Pinpoint the cell where the given text exists, returning its [x, y] midpoint coordinate. 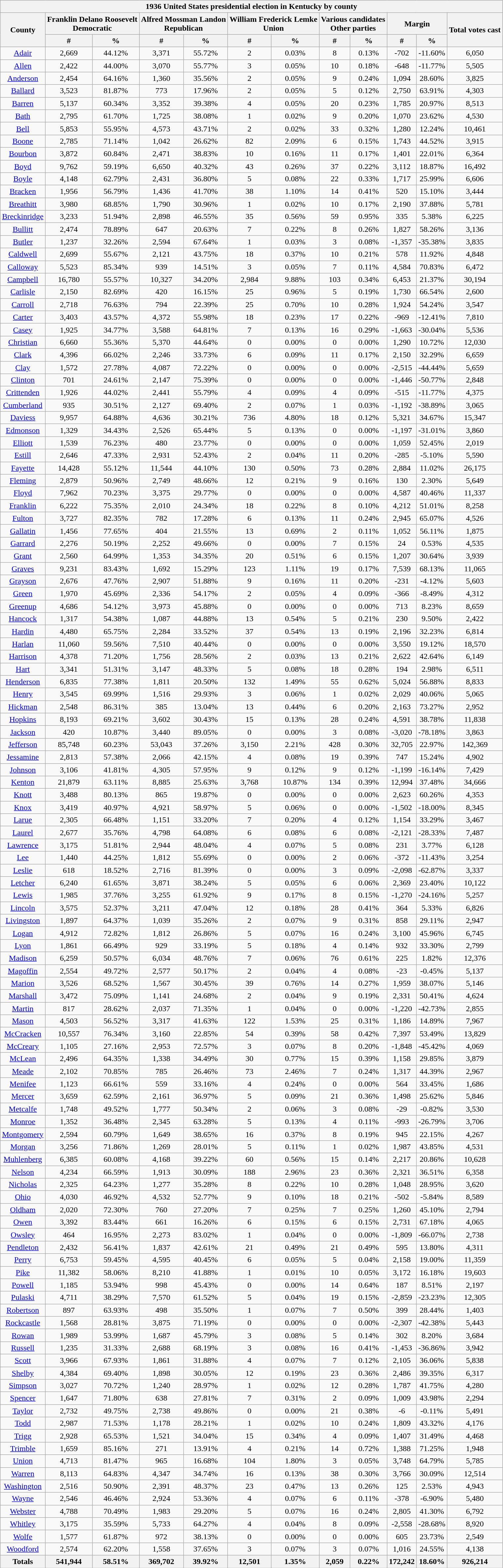
78.89% [116, 229]
Johnson [23, 770]
1,436 [162, 192]
Logan [23, 933]
Russell [23, 1348]
75.39% [206, 380]
1,649 [162, 1134]
1,913 [162, 1172]
Pulaski [23, 1298]
2,059 [335, 1561]
6,792 [475, 1511]
Lewis [23, 895]
39.92% [206, 1561]
3.77% [432, 845]
-23 [402, 971]
2,676 [69, 581]
1,827 [402, 229]
73.27% [432, 707]
55.95% [116, 128]
26.46% [206, 1071]
2,526 [162, 430]
4,531 [475, 1147]
Allen [23, 66]
58.51% [116, 1561]
43.32% [432, 1423]
56.88% [432, 682]
125 [402, 1486]
-18.00% [432, 807]
Calloway [23, 267]
35.56% [206, 78]
51.88% [206, 581]
30.51% [116, 405]
85.34% [116, 267]
60.23% [116, 744]
Bell [23, 128]
3,233 [69, 217]
71.53% [116, 1423]
2,158 [402, 1260]
43.75% [206, 254]
16.95% [116, 1235]
Carroll [23, 304]
70.83% [432, 267]
5,853 [69, 128]
64.27% [206, 1524]
3,939 [475, 556]
16.15% [206, 292]
52.77% [206, 1197]
82.69% [116, 292]
12,376 [475, 958]
1,185 [69, 1285]
2,622 [402, 657]
35 [250, 217]
4,713 [69, 1461]
21,879 [69, 782]
3,100 [402, 933]
4.80% [295, 418]
58.06% [116, 1272]
0.33% [369, 179]
1.53% [295, 1021]
0.29% [369, 330]
1,985 [69, 895]
25.99% [432, 179]
16.18% [432, 1272]
Lawrence [23, 845]
-26.79% [432, 1122]
14,428 [69, 468]
2,795 [69, 116]
60.26% [432, 795]
71.86% [116, 1147]
34.04% [206, 1436]
Hardin [23, 631]
2.09% [295, 141]
794 [162, 304]
Mason [23, 1021]
5.33% [432, 908]
35.50% [206, 1310]
0.70% [295, 304]
638 [162, 1398]
2,554 [69, 971]
2,105 [402, 1360]
2,196 [402, 631]
6,317 [475, 1373]
24.34% [206, 506]
40.06% [432, 694]
3,980 [69, 204]
2,945 [402, 518]
Monroe [23, 1122]
1,042 [162, 141]
865 [162, 795]
2,391 [162, 1486]
2,454 [69, 78]
6,814 [475, 631]
27.78% [116, 368]
28.62% [116, 1009]
Taylor [23, 1411]
22 [335, 179]
30.21% [206, 418]
3,860 [475, 430]
428 [335, 744]
43 [250, 166]
11,060 [69, 644]
2,577 [162, 971]
11,065 [475, 568]
4,902 [475, 757]
701 [69, 380]
Green [23, 594]
33.20% [206, 820]
55.57% [116, 279]
3,027 [69, 1386]
64.08% [206, 833]
Marion [23, 983]
3,875 [162, 1323]
1,240 [162, 1386]
Carlisle [23, 292]
6,660 [69, 342]
187 [402, 1285]
9,231 [69, 568]
1.80% [295, 1461]
1,725 [162, 116]
3,341 [69, 669]
10,327 [162, 279]
4,624 [475, 996]
Powell [23, 1285]
2,246 [162, 355]
36.80% [206, 179]
7,539 [402, 568]
3,440 [162, 732]
40.97% [116, 807]
3,070 [162, 66]
64.99% [116, 556]
559 [162, 1084]
3,602 [162, 719]
605 [402, 1536]
122 [250, 1021]
31.49% [432, 1436]
Knox [23, 807]
1,290 [402, 342]
56.41% [116, 1247]
1,647 [69, 1398]
3,419 [69, 807]
498 [162, 1310]
2,947 [475, 920]
Pike [23, 1272]
38.13% [206, 1536]
37.65% [206, 1549]
40.44% [206, 644]
4,305 [162, 770]
5,523 [69, 267]
1,151 [162, 820]
36.06% [432, 1360]
69.21% [116, 719]
Gallatin [23, 531]
Edmonson [23, 430]
33.45% [432, 1084]
67.64% [206, 242]
4,384 [69, 1373]
Grant [23, 556]
30.64% [432, 556]
2,984 [250, 279]
Fleming [23, 481]
-50.77% [432, 380]
81.47% [116, 1461]
61.92% [206, 895]
-1,502 [402, 807]
49.66% [206, 543]
8,920 [475, 1524]
82.35% [116, 518]
72.82% [116, 933]
10,628 [475, 1159]
70.49% [116, 1511]
3,835 [475, 242]
2,732 [69, 1411]
19.12% [432, 644]
8,659 [475, 606]
Total votes cast [475, 30]
Bullitt [23, 229]
5,785 [475, 1461]
2,898 [162, 217]
48.76% [206, 958]
965 [162, 1461]
132 [250, 682]
12.24% [432, 128]
63.11% [116, 782]
39.38% [206, 103]
1,388 [402, 1448]
8,589 [475, 1197]
44.39% [432, 1071]
-78.18% [432, 732]
3,547 [475, 304]
45.43% [206, 1285]
-8.49% [432, 594]
6,240 [69, 883]
55.12% [116, 468]
Wolfe [23, 1536]
0.69% [295, 531]
64.37% [116, 920]
1,748 [69, 1109]
50.17% [206, 971]
82 [250, 141]
3,065 [475, 405]
24 [402, 543]
27.16% [116, 1046]
49.72% [116, 971]
22.15% [432, 1134]
4,798 [162, 833]
55.36% [116, 342]
76 [335, 958]
18.87% [432, 166]
0.01% [295, 1272]
6,034 [162, 958]
-231 [402, 581]
-0.11% [432, 1411]
Various candidatesOther parties [353, 24]
29.20% [206, 1511]
3,575 [69, 908]
65.44% [206, 430]
6,826 [475, 908]
76.34% [116, 1034]
3,317 [162, 1021]
58.97% [206, 807]
42.15% [206, 757]
8.20% [432, 1335]
Trimble [23, 1448]
736 [250, 418]
3,620 [475, 1185]
3,467 [475, 820]
42.61% [206, 1247]
Bath [23, 116]
2,486 [402, 1373]
19.87% [206, 795]
4,943 [475, 1486]
8.51% [432, 1285]
1,403 [475, 1310]
1,756 [162, 657]
-11.43% [432, 858]
59.56% [116, 644]
Magoffin [23, 971]
9,762 [69, 166]
3,352 [162, 103]
71.14% [116, 141]
41.81% [116, 770]
2,321 [402, 1172]
2,879 [69, 481]
4,347 [162, 1474]
28.44% [432, 1310]
2,516 [69, 1486]
3,337 [475, 870]
14.89% [432, 1021]
69.99% [116, 694]
45.79% [206, 1335]
34.74% [206, 1474]
17.28% [206, 518]
225 [402, 958]
51.31% [116, 669]
-6.90% [432, 1499]
0.95% [369, 217]
2,252 [162, 543]
28.97% [206, 1386]
16,780 [69, 279]
40.32% [206, 166]
Lee [23, 858]
-38.89% [432, 405]
-1,453 [402, 1348]
Clinton [23, 380]
-36.86% [432, 1348]
2,010 [162, 506]
2,750 [402, 91]
11,382 [69, 1272]
32.23% [432, 631]
1,048 [402, 1185]
30 [250, 1059]
2,677 [69, 833]
1.11% [295, 568]
-16.14% [432, 770]
4,176 [475, 1423]
61.70% [116, 116]
Boyle [23, 179]
5,846 [475, 1096]
44.00% [116, 66]
3,727 [69, 518]
1,094 [402, 78]
11,337 [475, 493]
1,087 [162, 619]
83.02% [206, 1235]
44.12% [116, 53]
Union [23, 1461]
3,942 [475, 1348]
40.46% [432, 493]
6,358 [475, 1172]
66.49% [116, 945]
Spencer [23, 1398]
64.23% [116, 1185]
15.29% [206, 568]
63.93% [116, 1310]
Ohio [23, 1197]
34.77% [116, 330]
2,548 [69, 707]
54.17% [206, 594]
Christian [23, 342]
Letcher [23, 883]
49.52% [116, 1109]
Daviess [23, 418]
1,970 [69, 594]
2,284 [162, 631]
11.02% [432, 468]
71.19% [206, 1323]
20.86% [432, 1159]
44.25% [116, 858]
56.79% [116, 192]
5,065 [475, 694]
2,546 [69, 1499]
-1,220 [402, 1009]
6,259 [69, 958]
4,711 [69, 1298]
1,692 [162, 568]
2,345 [162, 1122]
5,443 [475, 1323]
21.37% [432, 279]
Franklin Delano RooseveltDemocratic [92, 24]
13,829 [475, 1034]
43.98% [432, 1398]
11,544 [162, 468]
40.45% [206, 1260]
24.55% [432, 1549]
6,659 [475, 355]
Jackson [23, 732]
3,973 [162, 606]
McCracken [23, 1034]
66.02% [116, 355]
70.85% [116, 1071]
12,514 [475, 1474]
38.78% [432, 719]
7,510 [162, 644]
Perry [23, 1260]
9.88% [295, 279]
3,488 [69, 795]
55.67% [116, 254]
77.65% [116, 531]
46.46% [116, 1499]
4,584 [402, 267]
-2,515 [402, 368]
2,931 [162, 455]
35.26% [206, 920]
54 [250, 1034]
43.85% [432, 1147]
2,019 [475, 443]
William Frederick LemkeUnion [273, 24]
31.33% [116, 1348]
10.72% [432, 342]
6,149 [475, 657]
28.95% [432, 1185]
Fayette [23, 468]
0.76% [295, 983]
60.34% [116, 103]
3,112 [402, 166]
0.61% [369, 958]
6,225 [475, 217]
858 [402, 920]
0.44% [295, 707]
3,254 [475, 858]
58 [335, 1034]
6,385 [69, 1159]
4,591 [402, 719]
9.50% [432, 619]
4,375 [475, 393]
3,392 [69, 1222]
2,688 [162, 1348]
47.33% [116, 455]
7,967 [475, 1021]
4,312 [475, 594]
18,570 [475, 644]
6,606 [475, 179]
972 [162, 1536]
8,210 [162, 1272]
76.63% [116, 304]
1,105 [69, 1046]
61.52% [206, 1298]
80.13% [116, 795]
3,768 [250, 782]
Muhlenberg [23, 1159]
Leslie [23, 870]
1,009 [402, 1398]
-42.73% [432, 1009]
4,396 [69, 355]
-62.87% [432, 870]
23.62% [432, 116]
1,280 [402, 128]
4,280 [475, 1386]
2,952 [475, 707]
4,686 [69, 606]
83.43% [116, 568]
2,749 [162, 481]
20.97% [432, 103]
-3,020 [402, 732]
1,924 [402, 304]
42.64% [432, 657]
3,472 [69, 996]
Owsley [23, 1235]
59 [335, 217]
2.46% [295, 1071]
3,706 [475, 1122]
41.75% [432, 1386]
4,921 [162, 807]
773 [162, 91]
35.76% [116, 833]
1936 United States presidential election in Kentucky by county [252, 7]
1,925 [69, 330]
-45.42% [432, 1046]
3,136 [475, 229]
34,666 [475, 782]
4,530 [475, 116]
5,781 [475, 204]
1,686 [475, 1084]
39.22% [206, 1159]
3,545 [69, 694]
Todd [23, 1423]
29.93% [206, 694]
57.38% [116, 757]
-285 [402, 455]
1,052 [402, 531]
404 [162, 531]
2,161 [162, 1096]
-1,446 [402, 380]
747 [402, 757]
18.60% [432, 1561]
McCreary [23, 1046]
302 [402, 1335]
38.07% [432, 983]
17.96% [206, 91]
Fulton [23, 518]
Garrard [23, 543]
38.65% [206, 1134]
21.55% [206, 531]
13.04% [206, 707]
Hancock [23, 619]
Livingston [23, 920]
71.20% [116, 657]
38.83% [206, 154]
34.67% [432, 418]
595 [402, 1247]
-366 [402, 594]
2.53% [432, 1486]
50.41% [432, 996]
3,526 [69, 983]
5.38% [432, 217]
2,029 [402, 694]
19.00% [432, 1260]
36.97% [206, 1096]
2,294 [475, 1398]
Wayne [23, 1499]
2,813 [69, 757]
22.85% [206, 1034]
897 [69, 1310]
3,211 [162, 908]
81.39% [206, 870]
Margin [417, 24]
3,172 [402, 1272]
30.45% [206, 983]
-502 [402, 1197]
564 [402, 1084]
2,471 [162, 154]
4,848 [475, 254]
3,160 [162, 1034]
60.79% [116, 1134]
32.29% [432, 355]
Estill [23, 455]
50.96% [116, 481]
5,649 [475, 481]
172,242 [402, 1561]
-648 [402, 66]
1,987 [402, 1147]
4,378 [69, 657]
30.05% [206, 1373]
47.76% [116, 581]
68.19% [206, 1348]
24.61% [116, 380]
30,194 [475, 279]
81.87% [116, 91]
6,128 [475, 845]
56.11% [432, 531]
1,926 [69, 393]
23.73% [432, 1536]
Elliott [23, 443]
25.63% [206, 782]
Laurel [23, 833]
Adair [23, 53]
1,717 [402, 179]
12,994 [402, 782]
24.68% [206, 996]
2,163 [402, 707]
11,838 [475, 719]
6,835 [69, 682]
Lincoln [23, 908]
2,197 [475, 1285]
28.21% [206, 1423]
14.51% [206, 267]
50.90% [116, 1486]
-35.38% [432, 242]
31.88% [206, 1360]
2,623 [402, 795]
1,440 [69, 858]
61.65% [116, 883]
45.69% [116, 594]
369,702 [162, 1561]
70.72% [116, 1386]
10,557 [69, 1034]
29.77% [206, 493]
1,785 [402, 103]
4,065 [475, 1222]
123 [250, 568]
1,956 [69, 192]
64.35% [116, 1059]
Grayson [23, 581]
104 [250, 1461]
541,944 [69, 1561]
7,570 [162, 1298]
1,186 [402, 1021]
-1,197 [402, 430]
8,258 [475, 506]
2,121 [162, 254]
61.87% [116, 1536]
Knott [23, 795]
Simpson [23, 1386]
0.38% [369, 1411]
55 [335, 682]
Greenup [23, 606]
Cumberland [23, 405]
1,983 [162, 1511]
52.37% [116, 908]
5,491 [475, 1411]
29.11% [432, 920]
1,897 [69, 920]
26.86% [206, 933]
Totals [23, 1561]
56.52% [116, 1021]
1,787 [402, 1386]
5,603 [475, 581]
34.20% [206, 279]
43.57% [116, 317]
Jessamine [23, 757]
Webster [23, 1511]
58.26% [432, 229]
3,915 [475, 141]
4,353 [475, 795]
Hart [23, 669]
-11.60% [432, 53]
Lyon [23, 945]
45.88% [206, 606]
2,987 [69, 1423]
4,069 [475, 1046]
2,944 [162, 845]
1,352 [69, 1122]
8,113 [69, 1474]
1,730 [402, 292]
59.19% [116, 166]
Scott [23, 1360]
48.33% [206, 669]
2,574 [69, 1549]
1,790 [162, 204]
1,809 [402, 1423]
86.31% [116, 707]
68.85% [116, 204]
-28.68% [432, 1524]
66.48% [116, 820]
68.52% [116, 983]
33.19% [206, 945]
1,016 [402, 1549]
-969 [402, 317]
2,217 [402, 1159]
72.22% [206, 368]
1,567 [162, 983]
Nicholas [23, 1185]
60.08% [116, 1159]
49.75% [116, 1411]
7,962 [69, 493]
2,785 [69, 141]
2,276 [69, 543]
364 [402, 908]
50.19% [116, 543]
Owen [23, 1222]
-0.45% [432, 971]
2,020 [69, 1210]
5,480 [475, 1499]
2,884 [402, 468]
23.40% [432, 883]
618 [69, 870]
2,273 [162, 1235]
20.50% [206, 682]
Harrison [23, 657]
44.52% [432, 141]
2.98% [432, 669]
3,879 [475, 1059]
0.96% [295, 292]
Trigg [23, 1436]
8,833 [475, 682]
1.10% [295, 192]
-2,307 [402, 1323]
3,444 [475, 192]
-44.44% [432, 368]
33.30% [432, 945]
27.20% [206, 1210]
1,577 [69, 1536]
10,122 [475, 883]
12,030 [475, 342]
9,957 [69, 418]
49.86% [206, 1411]
32.26% [116, 242]
-6 [402, 1411]
-29 [402, 1109]
4,087 [162, 368]
2,718 [69, 304]
2,102 [69, 1071]
39.35% [432, 1373]
3,863 [475, 732]
Boyd [23, 166]
55.98% [206, 317]
188 [250, 1172]
1,158 [402, 1059]
1,059 [402, 443]
43.71% [206, 128]
6,364 [475, 154]
1,407 [402, 1436]
53.94% [116, 1285]
2,474 [69, 229]
-2,859 [402, 1298]
2,369 [402, 883]
30.96% [206, 204]
6,472 [475, 267]
271 [162, 1448]
Rowan [23, 1335]
6,650 [162, 166]
1,207 [402, 556]
661 [162, 1222]
3,256 [69, 1147]
45.10% [432, 1210]
28.01% [206, 1147]
18.52% [116, 870]
0.77% [295, 1059]
71.35% [206, 1009]
Martin [23, 1009]
945 [402, 1134]
53,043 [162, 744]
41.70% [206, 192]
Breckinridge [23, 217]
60 [250, 1159]
-1,809 [402, 1235]
35.28% [206, 1185]
-5.84% [432, 1197]
-66.07% [432, 1235]
7,429 [475, 770]
3,872 [69, 154]
25.62% [432, 1096]
4,303 [475, 91]
11.92% [432, 254]
44.10% [206, 468]
1,123 [69, 1084]
52.43% [206, 455]
67.93% [116, 1360]
44.64% [206, 342]
8,513 [475, 103]
1,948 [475, 1448]
38.08% [206, 116]
McLean [23, 1059]
Butler [23, 242]
1,039 [162, 920]
2,325 [69, 1185]
47.04% [206, 908]
5,505 [475, 66]
55.79% [206, 393]
335 [402, 217]
2,336 [162, 594]
48.66% [206, 481]
760 [162, 1210]
2,600 [475, 292]
Casey [23, 330]
4,595 [162, 1260]
1,401 [402, 154]
2,646 [69, 455]
231 [402, 845]
8,885 [162, 782]
3,530 [475, 1109]
12,305 [475, 1298]
63.28% [206, 1122]
35.59% [116, 1524]
926,214 [475, 1561]
19,603 [475, 1272]
2.30% [432, 481]
2,127 [162, 405]
41.63% [206, 1021]
33 [335, 128]
3,147 [162, 669]
45.96% [432, 933]
29.85% [432, 1059]
0.64% [369, 1285]
8,193 [69, 719]
6,745 [475, 933]
62.59% [116, 1096]
Henderson [23, 682]
8.23% [432, 606]
Robertson [23, 1310]
1,269 [162, 1147]
1,235 [69, 1348]
713 [402, 606]
20.63% [206, 229]
3,825 [475, 78]
44.02% [116, 393]
Graves [23, 568]
1,811 [162, 682]
-12.41% [432, 317]
30.43% [206, 719]
4,168 [162, 1159]
15.10% [432, 192]
-2,098 [402, 870]
1,539 [69, 443]
63.91% [432, 91]
2,924 [162, 1499]
1,353 [162, 556]
3,588 [162, 330]
932 [402, 945]
2,560 [69, 556]
38.24% [206, 883]
26.62% [206, 141]
1,959 [402, 983]
Woodford [23, 1549]
Oldham [23, 1210]
2,190 [402, 204]
48.37% [206, 1486]
2,441 [162, 393]
-1,192 [402, 405]
Crittenden [23, 393]
66.61% [116, 1084]
Rockcastle [23, 1323]
1,989 [69, 1335]
1,277 [162, 1185]
37.26% [206, 744]
-378 [402, 1499]
51.81% [116, 845]
2,669 [69, 53]
38.29% [116, 1298]
-702 [402, 53]
-2,558 [402, 1524]
Nelson [23, 1172]
399 [402, 1310]
2,907 [162, 581]
0.62% [369, 682]
Bourbon [23, 154]
817 [69, 1009]
Mercer [23, 1096]
85.16% [116, 1448]
1.49% [295, 682]
520 [402, 192]
64.83% [116, 1474]
Montgomery [23, 1134]
1,687 [162, 1335]
Hickman [23, 707]
13.80% [432, 1247]
1,178 [162, 1423]
37.48% [432, 782]
5,321 [402, 418]
64.81% [206, 330]
935 [69, 405]
36.48% [116, 1122]
22.39% [206, 304]
52.45% [432, 443]
22.01% [432, 154]
64.88% [116, 418]
51.94% [116, 217]
Bracken [23, 192]
4,212 [402, 506]
-2,121 [402, 833]
16.26% [206, 1222]
-24.16% [432, 895]
1,456 [69, 531]
Barren [23, 103]
4,468 [475, 1436]
34.43% [116, 430]
39 [250, 983]
71.25% [432, 1448]
1,558 [162, 1549]
2,699 [69, 254]
89.05% [206, 732]
2,496 [69, 1059]
Alfred Mossman LandonRepublican [184, 24]
1,516 [162, 694]
44.88% [206, 619]
77.38% [116, 682]
2,549 [475, 1536]
1.35% [295, 1561]
57.95% [206, 770]
464 [69, 1235]
2,855 [475, 1009]
27.81% [206, 1398]
64.16% [116, 78]
1,837 [162, 1247]
70.23% [116, 493]
Carter [23, 317]
2.21% [295, 744]
4,535 [475, 543]
1,568 [69, 1323]
3,748 [402, 1461]
16.68% [206, 1461]
2,953 [162, 1046]
Madison [23, 958]
3,684 [475, 1335]
3,375 [162, 493]
3,871 [162, 883]
4,636 [162, 418]
54.24% [432, 304]
230 [402, 619]
1,521 [162, 1436]
76.23% [116, 443]
5,024 [402, 682]
72.57% [206, 1046]
4,912 [69, 933]
85,748 [69, 744]
4,532 [162, 1197]
1,154 [402, 820]
5,838 [475, 1360]
Menifee [23, 1084]
72.30% [116, 1210]
5,659 [475, 368]
3,255 [162, 895]
-0.82% [432, 1109]
75.09% [116, 996]
55.69% [206, 858]
66.59% [116, 1172]
5,733 [162, 1524]
647 [162, 229]
12,501 [250, 1561]
33.16% [206, 1084]
4,372 [162, 317]
4,480 [69, 631]
Warren [23, 1474]
Floyd [23, 493]
142,369 [475, 744]
15,347 [475, 418]
3,403 [69, 317]
2.96% [295, 1172]
Clark [23, 355]
4,573 [162, 128]
6,511 [475, 669]
1,260 [402, 1210]
37.76% [116, 895]
41.30% [432, 1511]
3,150 [250, 744]
50.57% [116, 958]
-31.01% [432, 430]
-993 [402, 1122]
10,461 [475, 128]
65.75% [116, 631]
53.36% [206, 1499]
33.29% [432, 820]
15.24% [432, 757]
6,050 [475, 53]
5,536 [475, 330]
0.32% [369, 128]
59.45% [116, 1260]
2,066 [162, 757]
2,431 [162, 179]
32,705 [402, 744]
62.20% [116, 1549]
1,777 [162, 1109]
Clay [23, 368]
37.88% [432, 204]
782 [162, 518]
Caldwell [23, 254]
-1,270 [402, 895]
2,716 [162, 870]
54.38% [116, 619]
1,360 [162, 78]
2,305 [69, 820]
-1,663 [402, 330]
2,432 [69, 1247]
2,799 [475, 945]
-5.10% [432, 455]
34.49% [206, 1059]
1,572 [69, 368]
23.77% [206, 443]
3,659 [69, 1096]
1,743 [402, 141]
480 [162, 443]
41.88% [206, 1272]
3,550 [402, 644]
385 [162, 707]
4,234 [69, 1172]
2,147 [162, 380]
Breathitt [23, 204]
7,810 [475, 317]
75.35% [116, 506]
53.99% [116, 1335]
4,030 [69, 1197]
66.54% [432, 292]
2,967 [475, 1071]
62.79% [116, 179]
50.34% [206, 1109]
2,731 [402, 1222]
6,753 [69, 1260]
Kenton [23, 782]
1,070 [402, 116]
0.53% [432, 543]
0.72% [369, 1448]
0.27% [369, 983]
7,487 [475, 833]
0.42% [369, 1034]
1,898 [162, 1373]
67.18% [432, 1222]
Metcalfe [23, 1109]
Ballard [23, 91]
-4.12% [432, 581]
4,138 [475, 1549]
3,523 [69, 91]
26,175 [475, 468]
55.77% [206, 66]
Henry [23, 694]
3,766 [402, 1474]
Franklin [23, 506]
13.91% [206, 1448]
Morgan [23, 1147]
-28.33% [432, 833]
-1,357 [402, 242]
929 [162, 945]
1,237 [69, 242]
-30.04% [432, 330]
-1,848 [402, 1046]
65.07% [432, 518]
5,146 [475, 983]
103 [335, 279]
6,453 [402, 279]
-372 [402, 858]
11,359 [475, 1260]
8,345 [475, 807]
33.73% [206, 355]
County [23, 30]
1,329 [69, 430]
-42.38% [432, 1323]
28.60% [432, 78]
83.44% [116, 1222]
4,526 [475, 518]
1,338 [162, 1059]
5,370 [162, 342]
Whitley [23, 1524]
71.80% [116, 1398]
4,148 [69, 179]
Larue [23, 820]
0.51% [295, 556]
Anderson [23, 78]
48.04% [206, 845]
4,788 [69, 1511]
1,875 [475, 531]
17 [335, 317]
Marshall [23, 996]
65.53% [116, 1436]
Jefferson [23, 744]
-23.23% [432, 1298]
16,492 [475, 166]
785 [162, 1071]
4,587 [402, 493]
1,498 [402, 1096]
-1,199 [402, 770]
Harlan [23, 644]
Shelby [23, 1373]
60.84% [116, 154]
55.72% [206, 53]
2,794 [475, 1210]
Meade [23, 1071]
28.56% [206, 657]
6,222 [69, 506]
68.13% [432, 568]
4,503 [69, 1021]
5,590 [475, 455]
3,966 [69, 1360]
5,257 [475, 895]
34.35% [206, 556]
64.79% [432, 1461]
46.92% [116, 1197]
Campbell [23, 279]
134 [335, 782]
2,805 [402, 1511]
2,037 [162, 1009]
-515 [402, 393]
939 [162, 267]
578 [402, 254]
54.12% [116, 606]
998 [162, 1285]
4,311 [475, 1247]
1,141 [162, 996]
7,397 [402, 1034]
3,371 [162, 53]
22.97% [432, 744]
194 [402, 669]
1,659 [69, 1448]
Boone [23, 141]
28.81% [116, 1323]
0.47% [295, 1486]
36.51% [432, 1172]
46.55% [206, 217]
Hopkins [23, 719]
3,106 [69, 770]
Pendleton [23, 1247]
2,331 [402, 996]
2,848 [475, 380]
4,267 [475, 1134]
2,928 [69, 1436]
33.52% [206, 631]
51.01% [432, 506]
Washington [23, 1486]
53.49% [432, 1034]
1.82% [432, 958]
